Locate the cell with the specified text and output its (x, y) center coordinate. 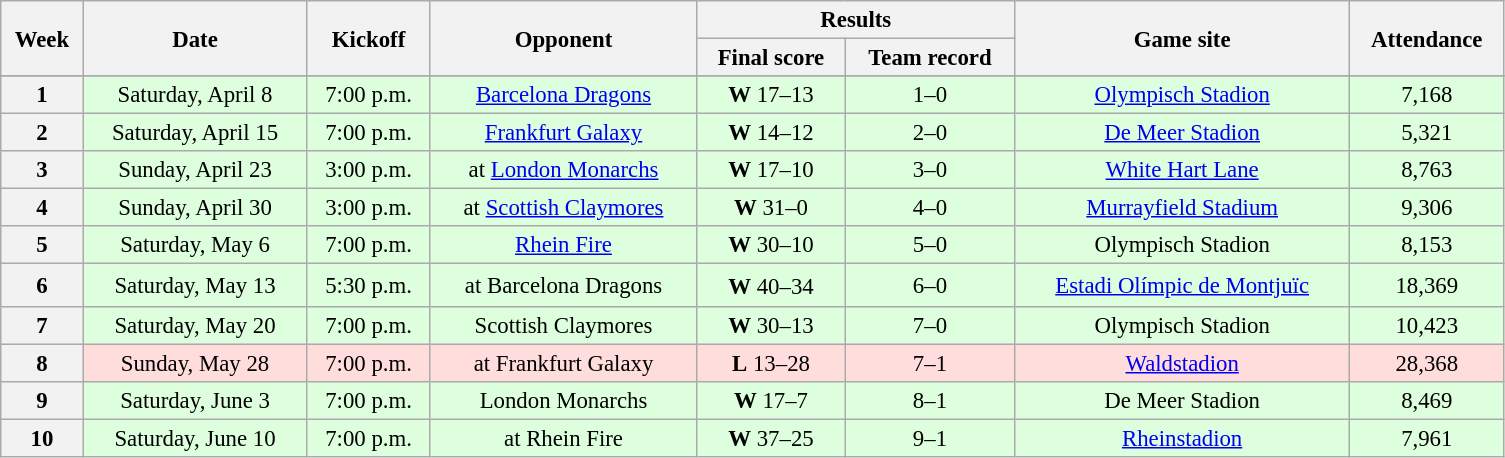
7–0 (930, 325)
Saturday, June 3 (195, 400)
W 30–10 (771, 245)
L 13–28 (771, 363)
18,369 (1428, 285)
10,423 (1428, 325)
Sunday, April 23 (195, 170)
Kickoff (368, 38)
W 30–13 (771, 325)
9 (42, 400)
Saturday, April 8 (195, 95)
W 17–10 (771, 170)
Team record (930, 58)
2–0 (930, 133)
7 (42, 325)
Week (42, 38)
Final score (771, 58)
1–0 (930, 95)
Saturday, May 20 (195, 325)
Sunday, April 30 (195, 208)
Frankfurt Galaxy (564, 133)
7–1 (930, 363)
Waldstadion (1182, 363)
Saturday, June 10 (195, 438)
at London Monarchs (564, 170)
London Monarchs (564, 400)
Date (195, 38)
6–0 (930, 285)
Game site (1182, 38)
3 (42, 170)
8,469 (1428, 400)
8 (42, 363)
Attendance (1428, 38)
3–0 (930, 170)
5 (42, 245)
Saturday, April 15 (195, 133)
Results (856, 20)
2 (42, 133)
1 (42, 95)
Rhein Fire (564, 245)
8,153 (1428, 245)
W 37–25 (771, 438)
W 31–0 (771, 208)
Sunday, May 28 (195, 363)
7,168 (1428, 95)
at Frankfurt Galaxy (564, 363)
Opponent (564, 38)
W 14–12 (771, 133)
8–1 (930, 400)
Murrayfield Stadium (1182, 208)
W 40–34 (771, 285)
7,961 (1428, 438)
Barcelona Dragons (564, 95)
6 (42, 285)
at Barcelona Dragons (564, 285)
5–0 (930, 245)
8,763 (1428, 170)
Saturday, May 6 (195, 245)
Rheinstadion (1182, 438)
W 17–13 (771, 95)
28,368 (1428, 363)
9–1 (930, 438)
W 17–7 (771, 400)
Estadi Olímpic de Montjuïc (1182, 285)
White Hart Lane (1182, 170)
Saturday, May 13 (195, 285)
at Rhein Fire (564, 438)
4 (42, 208)
10 (42, 438)
at Scottish Claymores (564, 208)
4–0 (930, 208)
Scottish Claymores (564, 325)
5:30 p.m. (368, 285)
9,306 (1428, 208)
5,321 (1428, 133)
